Pinpoint the cell where the given text exists, returning its (x, y) midpoint coordinate. 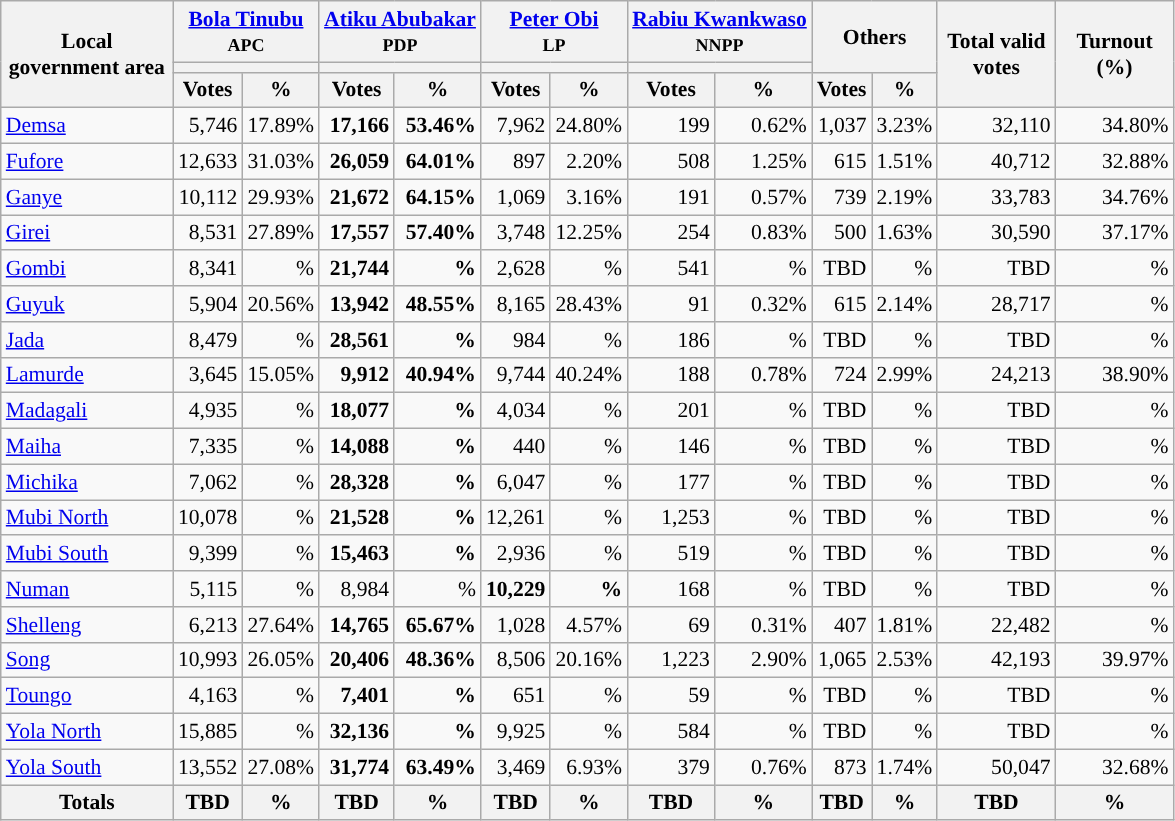
Bola TinubuAPC (246, 32)
188 (671, 375)
Total valid votes (996, 54)
28,328 (356, 482)
64.15% (438, 197)
2.14% (905, 304)
28,717 (996, 304)
31.03% (280, 162)
30,590 (996, 233)
Lamurde (87, 375)
8,165 (516, 304)
1,037 (842, 126)
739 (842, 197)
26,059 (356, 162)
29.93% (280, 197)
65.67% (438, 625)
Guyuk (87, 304)
14,765 (356, 625)
8,341 (208, 269)
17,557 (356, 233)
8,531 (208, 233)
21,744 (356, 269)
2.53% (905, 660)
15,463 (356, 554)
31,774 (356, 767)
59 (671, 696)
Yola South (87, 767)
9,925 (516, 732)
9,744 (516, 375)
5,904 (208, 304)
40.24% (588, 375)
20.56% (280, 304)
8,506 (516, 660)
1.81% (905, 625)
168 (671, 589)
651 (516, 696)
254 (671, 233)
6,047 (516, 482)
Madagali (87, 411)
7,401 (356, 696)
7,062 (208, 482)
24,213 (996, 375)
39.97% (1115, 660)
28,561 (356, 340)
15.05% (280, 375)
27.64% (280, 625)
15,885 (208, 732)
91 (671, 304)
1,069 (516, 197)
10,229 (516, 589)
4,034 (516, 411)
519 (671, 554)
40.94% (438, 375)
10,078 (208, 518)
9,912 (356, 375)
26.05% (280, 660)
Mubi South (87, 554)
177 (671, 482)
Rabiu KwankwasoNNPP (720, 32)
724 (842, 375)
0.76% (764, 767)
34.76% (1115, 197)
Numan (87, 589)
1.25% (764, 162)
1,223 (671, 660)
20,406 (356, 660)
13,942 (356, 304)
28.43% (588, 304)
6,213 (208, 625)
37.17% (1115, 233)
2,936 (516, 554)
32,110 (996, 126)
8,984 (356, 589)
191 (671, 197)
17,166 (356, 126)
146 (671, 447)
4.57% (588, 625)
48.55% (438, 304)
508 (671, 162)
5,115 (208, 589)
Totals (87, 803)
2,628 (516, 269)
22,482 (996, 625)
12,261 (516, 518)
21,528 (356, 518)
7,335 (208, 447)
Song (87, 660)
199 (671, 126)
1.51% (905, 162)
10,993 (208, 660)
Mubi North (87, 518)
873 (842, 767)
4,163 (208, 696)
Gombi (87, 269)
Atiku AbubakarPDP (400, 32)
8,479 (208, 340)
7,962 (516, 126)
584 (671, 732)
27.89% (280, 233)
3,645 (208, 375)
Ganye (87, 197)
Girei (87, 233)
201 (671, 411)
10,112 (208, 197)
9,399 (208, 554)
14,088 (356, 447)
32,136 (356, 732)
Toungo (87, 696)
1,253 (671, 518)
57.40% (438, 233)
Others (875, 36)
0.32% (764, 304)
69 (671, 625)
2.99% (905, 375)
1.63% (905, 233)
27.08% (280, 767)
24.80% (588, 126)
64.01% (438, 162)
379 (671, 767)
12.25% (588, 233)
50,047 (996, 767)
2.19% (905, 197)
17.89% (280, 126)
3.23% (905, 126)
186 (671, 340)
Peter ObiLP (554, 32)
541 (671, 269)
34.80% (1115, 126)
984 (516, 340)
4,935 (208, 411)
3.16% (588, 197)
6.93% (588, 767)
500 (842, 233)
0.62% (764, 126)
Yola North (87, 732)
2.90% (764, 660)
32.68% (1115, 767)
0.83% (764, 233)
Fufore (87, 162)
42,193 (996, 660)
407 (842, 625)
2.20% (588, 162)
Michika (87, 482)
Local government area (87, 54)
Turnout (%) (1115, 54)
63.49% (438, 767)
40,712 (996, 162)
0.57% (764, 197)
38.90% (1115, 375)
18,077 (356, 411)
Demsa (87, 126)
440 (516, 447)
12,633 (208, 162)
0.78% (764, 375)
1.74% (905, 767)
1,028 (516, 625)
897 (516, 162)
Shelleng (87, 625)
20.16% (588, 660)
33,783 (996, 197)
3,469 (516, 767)
53.46% (438, 126)
0.31% (764, 625)
13,552 (208, 767)
21,672 (356, 197)
32.88% (1115, 162)
5,746 (208, 126)
Jada (87, 340)
Maiha (87, 447)
1,065 (842, 660)
3,748 (516, 233)
48.36% (438, 660)
